Search for the cell housing the specified text and yield its [X, Y] center coordinate. 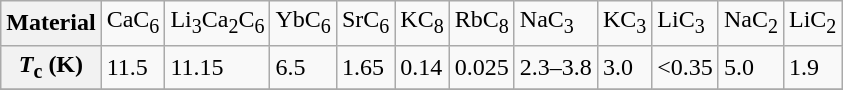
11.5 [133, 67]
0.025 [482, 67]
KC3 [624, 23]
<0.35 [686, 67]
KC8 [422, 23]
Li3Ca2C6 [218, 23]
RbC8 [482, 23]
11.15 [218, 67]
3.0 [624, 67]
0.14 [422, 67]
5.0 [750, 67]
LiC3 [686, 23]
1.9 [812, 67]
CaC6 [133, 23]
NaC2 [750, 23]
1.65 [365, 67]
LiC2 [812, 23]
Material [51, 23]
Tc (K) [51, 67]
6.5 [303, 67]
2.3–3.8 [556, 67]
SrC6 [365, 23]
NaC3 [556, 23]
YbC6 [303, 23]
